Return (x, y) of the center of cell containing provided text 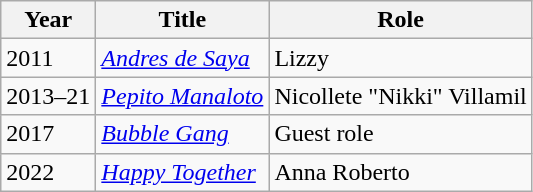
Title (182, 20)
Guest role (400, 134)
Nicollete "Nikki" Villamil (400, 96)
Year (48, 20)
2017 (48, 134)
Pepito Manaloto (182, 96)
Anna Roberto (400, 172)
2013–21 (48, 96)
Role (400, 20)
Bubble Gang (182, 134)
Happy Together (182, 172)
Lizzy (400, 58)
Andres de Saya (182, 58)
2011 (48, 58)
2022 (48, 172)
